From the cell containing the given text, extract its center point as [x, y] coordinate. 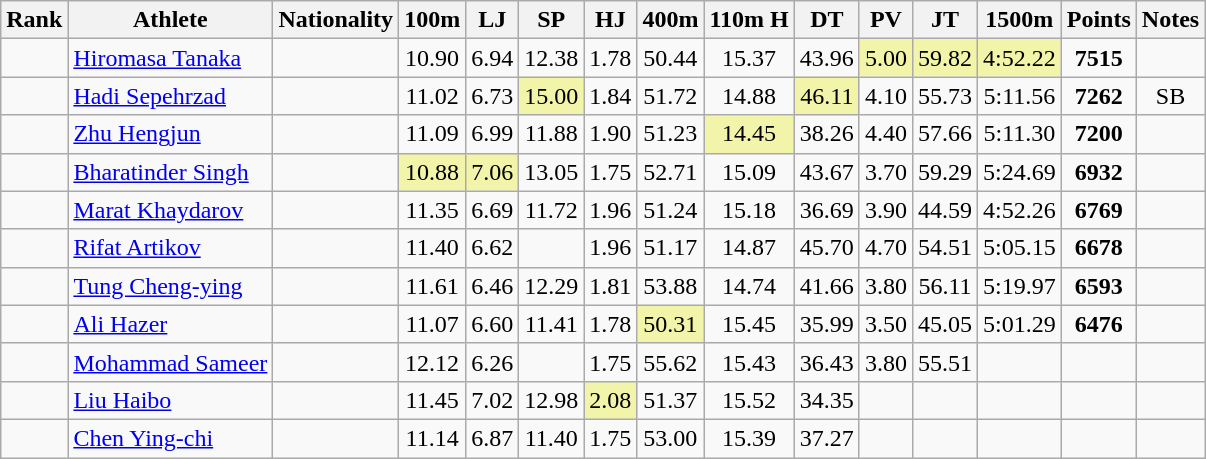
11.41 [552, 324]
12.12 [432, 362]
53.00 [670, 438]
10.90 [432, 58]
LJ [492, 20]
6.69 [492, 210]
7.06 [492, 172]
1.84 [610, 96]
Athlete [170, 20]
50.31 [670, 324]
45.70 [826, 248]
6932 [1098, 172]
4:52.22 [1019, 58]
Hiromasa Tanaka [170, 58]
14.88 [749, 96]
11.72 [552, 210]
PV [886, 20]
Zhu Hengjun [170, 134]
12.29 [552, 286]
51.24 [670, 210]
5:11.30 [1019, 134]
DT [826, 20]
11.14 [432, 438]
7515 [1098, 58]
11.45 [432, 400]
2.08 [610, 400]
6.87 [492, 438]
15.37 [749, 58]
6769 [1098, 210]
Ali Hazer [170, 324]
11.61 [432, 286]
11.09 [432, 134]
57.66 [944, 134]
SP [552, 20]
4.70 [886, 248]
6.73 [492, 96]
HJ [610, 20]
11.88 [552, 134]
56.11 [944, 286]
5:05.15 [1019, 248]
3.50 [886, 324]
100m [432, 20]
59.29 [944, 172]
1.81 [610, 286]
11.02 [432, 96]
Liu Haibo [170, 400]
Notes [1170, 20]
15.18 [749, 210]
38.26 [826, 134]
1.90 [610, 134]
45.05 [944, 324]
14.45 [749, 134]
7200 [1098, 134]
SB [1170, 96]
4:52.26 [1019, 210]
6.62 [492, 248]
14.74 [749, 286]
43.96 [826, 58]
43.67 [826, 172]
5:01.29 [1019, 324]
59.82 [944, 58]
51.23 [670, 134]
5.00 [886, 58]
5:24.69 [1019, 172]
4.10 [886, 96]
Bharatinder Singh [170, 172]
46.11 [826, 96]
35.99 [826, 324]
55.51 [944, 362]
4.40 [886, 134]
3.90 [886, 210]
Tung Cheng-ying [170, 286]
10.88 [432, 172]
15.52 [749, 400]
3.70 [886, 172]
13.05 [552, 172]
36.69 [826, 210]
Rank [34, 20]
37.27 [826, 438]
Rifat Artikov [170, 248]
11.07 [432, 324]
6593 [1098, 286]
6.99 [492, 134]
6.60 [492, 324]
6476 [1098, 324]
JT [944, 20]
15.39 [749, 438]
34.35 [826, 400]
6.94 [492, 58]
6.46 [492, 286]
51.37 [670, 400]
41.66 [826, 286]
52.71 [670, 172]
Hadi Sepehrzad [170, 96]
1500m [1019, 20]
Nationality [336, 20]
11.35 [432, 210]
15.00 [552, 96]
15.45 [749, 324]
Chen Ying-chi [170, 438]
5:19.97 [1019, 286]
5:11.56 [1019, 96]
36.43 [826, 362]
14.87 [749, 248]
54.51 [944, 248]
55.62 [670, 362]
7262 [1098, 96]
15.09 [749, 172]
53.88 [670, 286]
Marat Khaydarov [170, 210]
Points [1098, 20]
400m [670, 20]
51.72 [670, 96]
6678 [1098, 248]
7.02 [492, 400]
55.73 [944, 96]
44.59 [944, 210]
6.26 [492, 362]
110m H [749, 20]
12.38 [552, 58]
51.17 [670, 248]
Mohammad Sameer [170, 362]
50.44 [670, 58]
12.98 [552, 400]
15.43 [749, 362]
